Locate the cell with the specified text and output its [x, y] center coordinate. 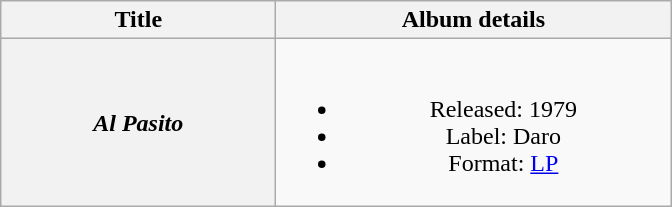
Title [138, 20]
Al Pasito [138, 122]
Album details [474, 20]
Released: 1979Label: DaroFormat: LP [474, 122]
